Return the (x, y) coordinate for the center point of the cell that contains the specified text.  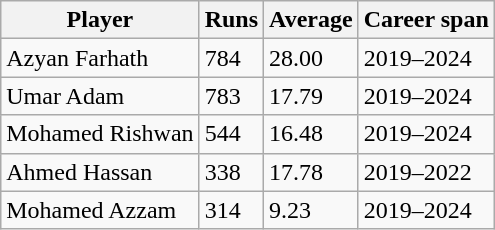
Career span (426, 20)
783 (231, 96)
16.48 (312, 134)
Ahmed Hassan (100, 172)
544 (231, 134)
Mohamed Azzam (100, 210)
Average (312, 20)
314 (231, 210)
9.23 (312, 210)
17.79 (312, 96)
28.00 (312, 58)
Player (100, 20)
17.78 (312, 172)
784 (231, 58)
Umar Adam (100, 96)
Runs (231, 20)
338 (231, 172)
Mohamed Rishwan (100, 134)
Azyan Farhath (100, 58)
2019–2022 (426, 172)
